Locate the cell with the specified text and output its [x, y] center coordinate. 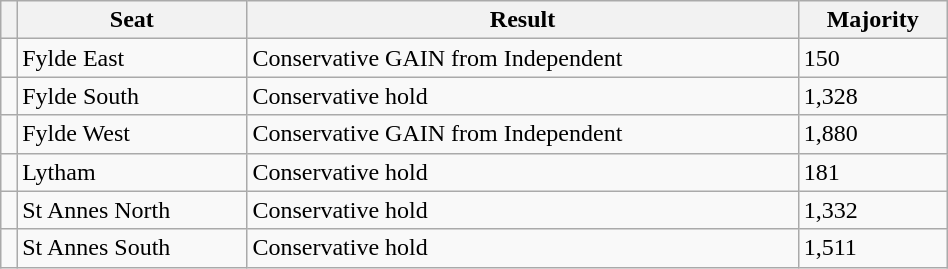
181 [872, 172]
St Annes North [132, 210]
Fylde South [132, 96]
Fylde West [132, 134]
Majority [872, 20]
1,328 [872, 96]
Fylde East [132, 58]
1,511 [872, 248]
Result [522, 20]
1,332 [872, 210]
150 [872, 58]
St Annes South [132, 248]
Seat [132, 20]
1,880 [872, 134]
Lytham [132, 172]
